Provide the [x, y] coordinate of the cell's center where the given text is located.  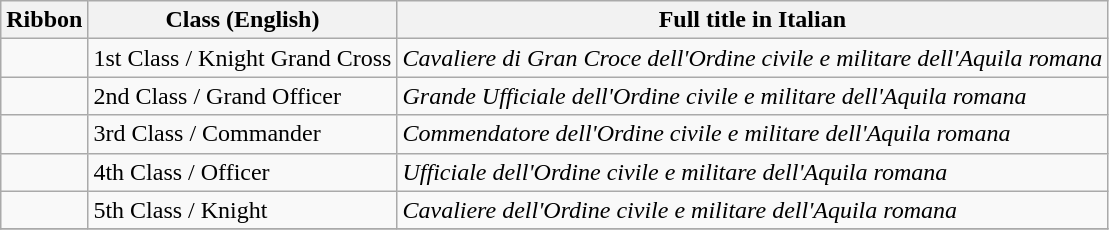
Full title in Italian [752, 20]
2nd Class / Grand Officer [242, 96]
4th Class / Officer [242, 172]
Cavaliere di Gran Croce dell'Ordine civile e militare dell'Aquila romana [752, 58]
Class (English) [242, 20]
1st Class / Knight Grand Cross [242, 58]
5th Class / Knight [242, 210]
3rd Class / Commander [242, 134]
Ufficiale dell'Ordine civile e militare dell'Aquila romana [752, 172]
Grande Ufficiale dell'Ordine civile e militare dell'Aquila romana [752, 96]
Ribbon [44, 20]
Cavaliere dell'Ordine civile e militare dell'Aquila romana [752, 210]
Commendatore dell'Ordine civile e militare dell'Aquila romana [752, 134]
